Search for the cell housing the specified text and yield its (x, y) center coordinate. 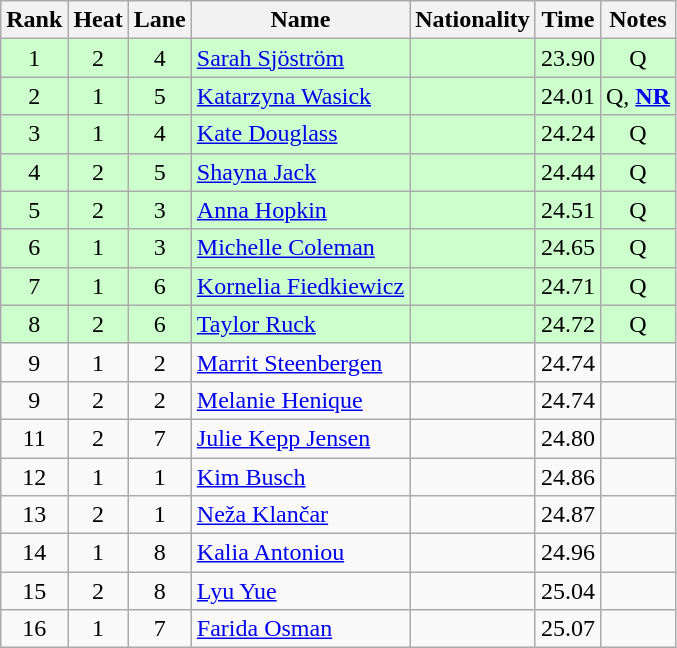
Shayna Jack (300, 172)
24.86 (568, 477)
Lyu Yue (300, 591)
Kate Douglass (300, 134)
Q, NR (638, 96)
24.24 (568, 134)
15 (34, 591)
Rank (34, 20)
24.80 (568, 438)
Kalia Antoniou (300, 553)
Kim Busch (300, 477)
16 (34, 629)
Lane (160, 20)
24.65 (568, 248)
Melanie Henique (300, 400)
25.04 (568, 591)
Neža Klančar (300, 515)
Marrit Steenbergen (300, 362)
24.51 (568, 210)
Anna Hopkin (300, 210)
Julie Kepp Jensen (300, 438)
Sarah Sjöström (300, 58)
Time (568, 20)
13 (34, 515)
24.44 (568, 172)
Heat (98, 20)
Name (300, 20)
25.07 (568, 629)
Nationality (473, 20)
24.01 (568, 96)
Katarzyna Wasick (300, 96)
Michelle Coleman (300, 248)
24.96 (568, 553)
Taylor Ruck (300, 324)
Kornelia Fiedkiewicz (300, 286)
24.71 (568, 286)
24.87 (568, 515)
Notes (638, 20)
Farida Osman (300, 629)
11 (34, 438)
12 (34, 477)
24.72 (568, 324)
23.90 (568, 58)
14 (34, 553)
